Extract the [x, y] coordinate from the center of the cell holding the provided text.  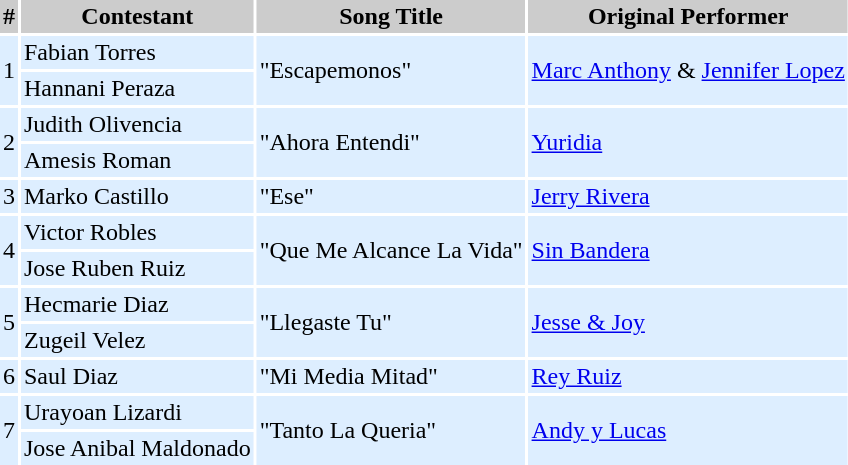
Hecmarie Diaz [138, 304]
"Mi Media Mitad" [392, 376]
4 [9, 250]
Hannani Peraza [138, 88]
Song Title [392, 16]
Urayoan Lizardi [138, 412]
1 [9, 70]
Marc Anthony & Jennifer Lopez [688, 70]
5 [9, 322]
Amesis Roman [138, 160]
2 [9, 142]
"Tanto La Queria" [392, 430]
Jose Anibal Maldonado [138, 448]
Jose Ruben Ruiz [138, 268]
"Ahora Entendi" [392, 142]
Rey Ruiz [688, 376]
Sin Bandera [688, 250]
# [9, 16]
3 [9, 196]
Original Performer [688, 16]
"Ese" [392, 196]
Zugeil Velez [138, 340]
Marko Castillo [138, 196]
"Llegaste Tu" [392, 322]
Saul Diaz [138, 376]
Judith Olivencia [138, 124]
Jerry Rivera [688, 196]
Andy y Lucas [688, 430]
Jesse & Joy [688, 322]
Victor Robles [138, 232]
"Que Me Alcance La Vida" [392, 250]
"Escapemonos" [392, 70]
Fabian Torres [138, 52]
Yuridia [688, 142]
6 [9, 376]
7 [9, 430]
Contestant [138, 16]
